Identify which cell holds the provided text, then report its (x, y) central coordinate. 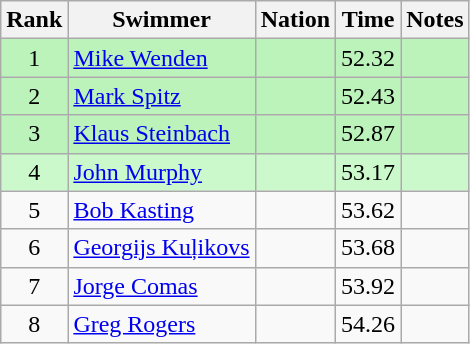
1 (34, 58)
Georgijs Kuļikovs (162, 248)
52.32 (368, 58)
3 (34, 134)
53.62 (368, 210)
John Murphy (162, 172)
52.87 (368, 134)
54.26 (368, 324)
8 (34, 324)
Mark Spitz (162, 96)
52.43 (368, 96)
Notes (435, 20)
7 (34, 286)
6 (34, 248)
Rank (34, 20)
53.92 (368, 286)
4 (34, 172)
Greg Rogers (162, 324)
53.17 (368, 172)
2 (34, 96)
53.68 (368, 248)
Swimmer (162, 20)
5 (34, 210)
Jorge Comas (162, 286)
Mike Wenden (162, 58)
Nation (295, 20)
Klaus Steinbach (162, 134)
Time (368, 20)
Bob Kasting (162, 210)
